Pinpoint the cell where the given text exists, returning its (x, y) midpoint coordinate. 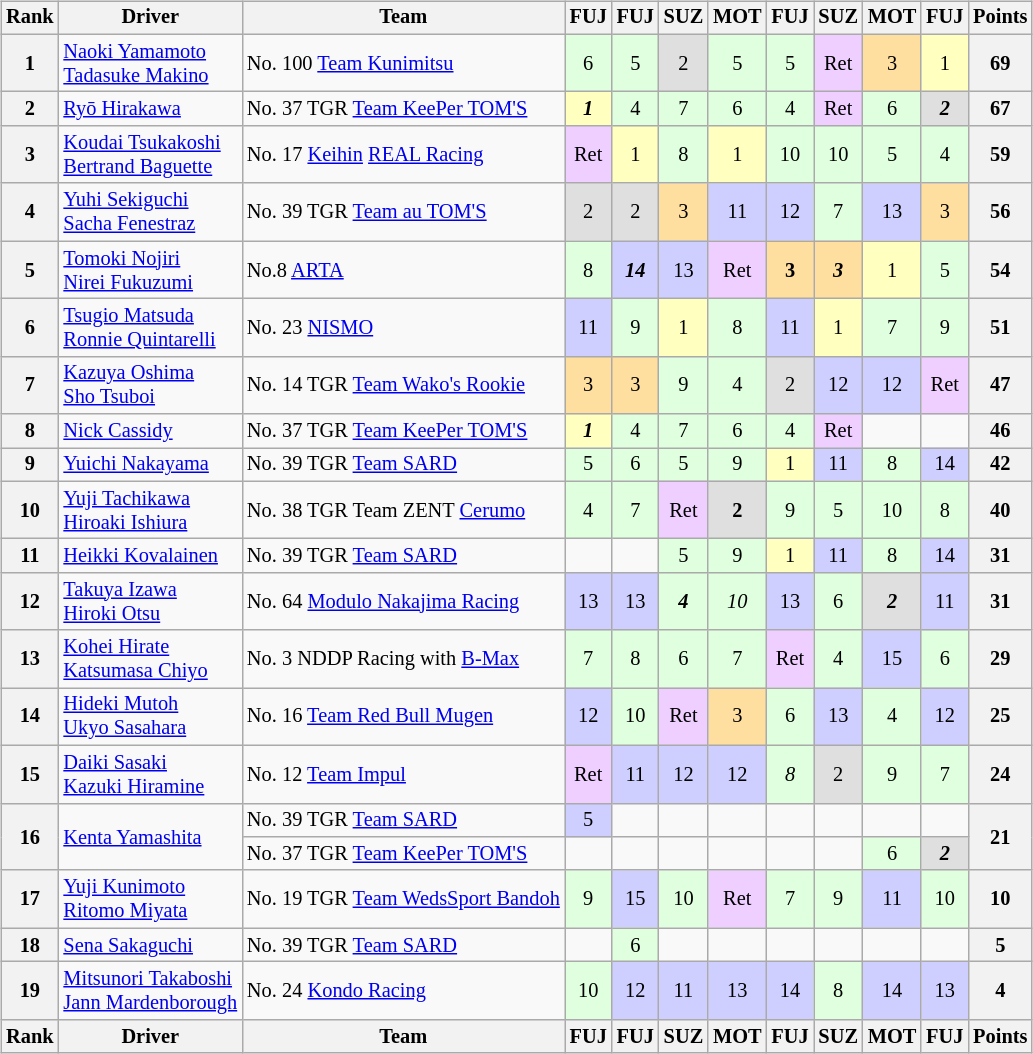
19 (30, 991)
No. 14 TGR Team Wako's Rookie (404, 385)
Kazuya Oshima Sho Tsuboi (151, 385)
67 (1000, 109)
Tomoki Nojiri Nirei Fukuzumi (151, 270)
69 (1000, 63)
Ryō Hirakawa (151, 109)
No. 17 Keihin REAL Racing (404, 155)
42 (1000, 465)
Hideki Mutoh Ukyo Sasahara (151, 717)
54 (1000, 270)
Yuji Kunimoto Ritomo Miyata (151, 899)
Kohei Hirate Katsumasa Chiyo (151, 659)
No. 100 Team Kunimitsu (404, 63)
Yuji Tachikawa Hiroaki Ishiura (151, 510)
No. 3 NDDP Racing with B-Max (404, 659)
16 (30, 836)
17 (30, 899)
No. 23 NISMO (404, 328)
51 (1000, 328)
25 (1000, 717)
Kenta Yamashita (151, 836)
18 (30, 945)
21 (1000, 836)
56 (1000, 212)
No. 64 Modulo Nakajima Racing (404, 602)
59 (1000, 155)
47 (1000, 385)
No. 39 TGR Team au TOM'S (404, 212)
Sena Sakaguchi (151, 945)
Nick Cassidy (151, 431)
No. 19 TGR Team WedsSport Bandoh (404, 899)
Tsugio Matsuda Ronnie Quintarelli (151, 328)
Koudai Tsukakoshi Bertrand Baguette (151, 155)
No. 24 Kondo Racing (404, 991)
No. 16 Team Red Bull Mugen (404, 717)
29 (1000, 659)
No. 12 Team Impul (404, 774)
Yuichi Nakayama (151, 465)
Daiki Sasaki Kazuki Hiramine (151, 774)
Heikki Kovalainen (151, 556)
Yuhi Sekiguchi Sacha Fenestraz (151, 212)
Naoki Yamamoto Tadasuke Makino (151, 63)
Mitsunori Takaboshi Jann Mardenborough (151, 991)
40 (1000, 510)
Takuya Izawa Hiroki Otsu (151, 602)
No.8 ARTA (404, 270)
No. 38 TGR Team ZENT Cerumo (404, 510)
24 (1000, 774)
46 (1000, 431)
